Detect which cell encompasses the target text, then output its (X, Y) center coordinate. 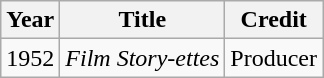
Credit (274, 20)
Title (142, 20)
1952 (30, 58)
Year (30, 20)
Film Story-ettes (142, 58)
Producer (274, 58)
